Locate the cell with the specified text and output its (x, y) center coordinate. 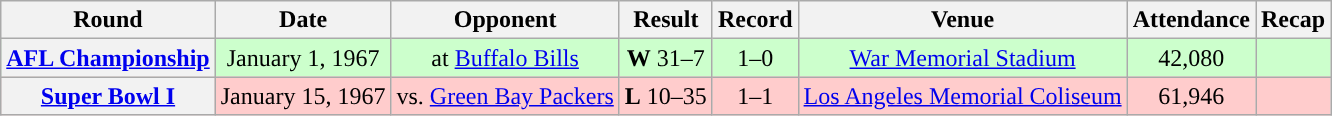
L 10–35 (666, 96)
AFL Championship (108, 58)
1–1 (755, 96)
Recap (1294, 20)
January 15, 1967 (303, 96)
Attendance (1191, 20)
January 1, 1967 (303, 58)
Round (108, 20)
Opponent (505, 20)
vs. Green Bay Packers (505, 96)
Venue (962, 20)
1–0 (755, 58)
War Memorial Stadium (962, 58)
Super Bowl I (108, 96)
at Buffalo Bills (505, 58)
Date (303, 20)
61,946 (1191, 96)
Los Angeles Memorial Coliseum (962, 96)
W 31–7 (666, 58)
Record (755, 20)
42,080 (1191, 58)
Result (666, 20)
